For the text-containing cell, return its midpoint in [x, y] coordinate format. 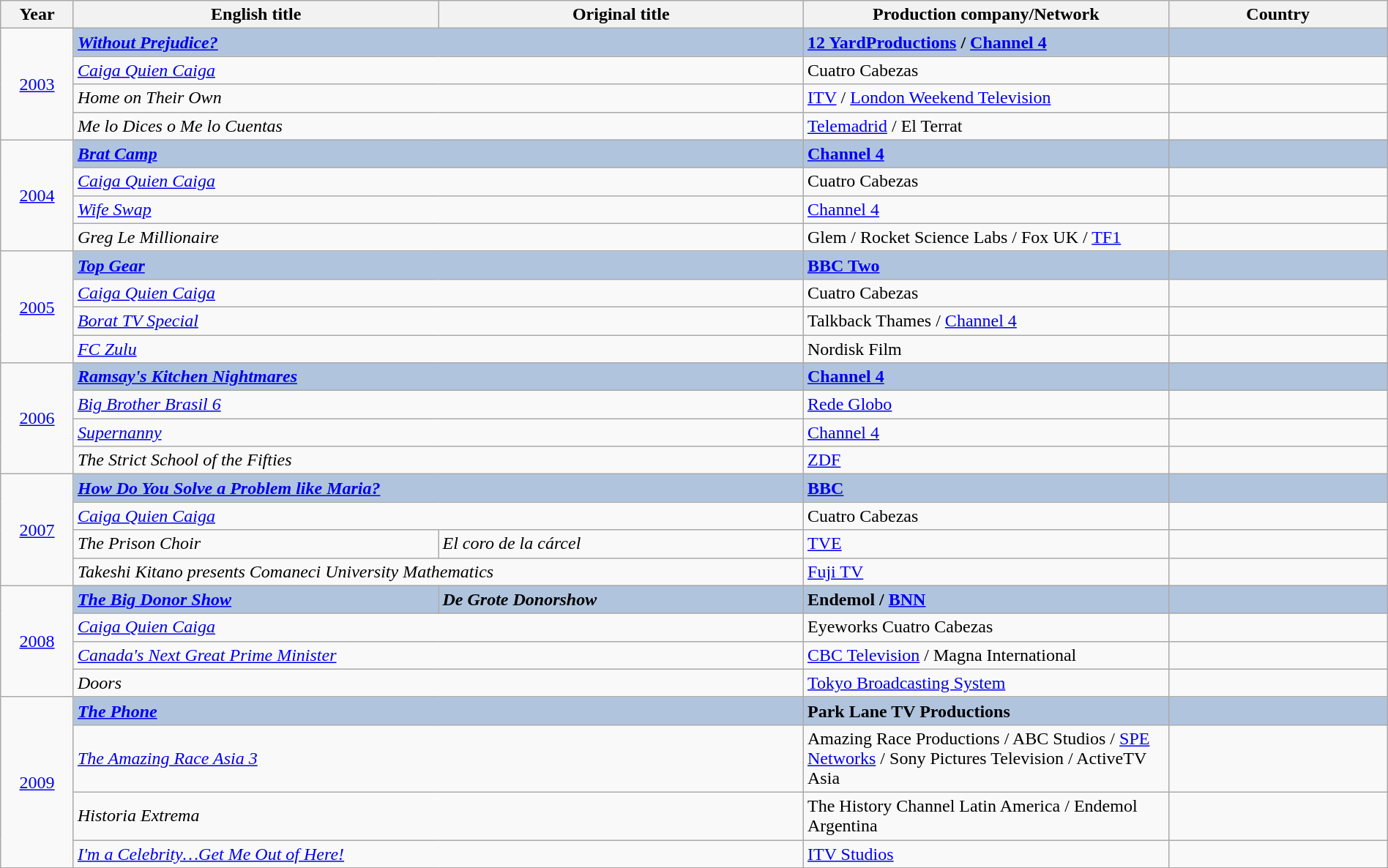
Ramsay's Kitchen Nightmares [438, 377]
2009 [37, 782]
The History Channel Latin America / Endemol Argentina [987, 815]
Wife Swap [438, 209]
Endemol / BNN [987, 599]
2003 [37, 84]
2006 [37, 419]
Talkback Thames / Channel 4 [987, 321]
Without Prejudice? [438, 42]
BBC [987, 488]
The Amazing Race Asia 3 [438, 758]
Telemadrid / El Terrat [987, 126]
Takeshi Kitano presents Comaneci University Mathematics [438, 572]
The Phone [438, 711]
2007 [37, 530]
Original title [621, 15]
How Do You Solve a Problem like Maria? [438, 488]
12 YardProductions / Channel 4 [987, 42]
I'm a Celebrity…Get Me Out of Here! [438, 854]
CBC Television / Magna International [987, 655]
TVE [987, 544]
The Strict School of the Fifties [438, 460]
The Big Donor Show [256, 599]
Doors [438, 683]
2008 [37, 641]
Historia Extrema [438, 815]
Amazing Race Productions / ABC Studios / SPE Networks / Sony Pictures Television / ActiveTV Asia [987, 758]
Park Lane TV Productions [987, 711]
Top Gear [438, 265]
Tokyo Broadcasting System [987, 683]
2004 [37, 195]
Home on Their Own [438, 98]
Canada's Next Great Prime Minister [438, 655]
Eyeworks Cuatro Cabezas [987, 627]
Borat TV Special [438, 321]
Brat Camp [438, 154]
Glem / Rocket Science Labs / Fox UK / TF1 [987, 237]
Big Brother Brasil 6 [438, 405]
Fuji TV [987, 572]
Production company/Network [987, 15]
Nordisk Film [987, 349]
The Prison Choir [256, 544]
Me lo Dices o Me lo Cuentas [438, 126]
Greg Le Millionaire [438, 237]
FC Zulu [438, 349]
Supernanny [438, 433]
Year [37, 15]
De Grote Donorshow [621, 599]
Country [1278, 15]
ITV Studios [987, 854]
2005 [37, 307]
BBC Two [987, 265]
English title [256, 15]
ZDF [987, 460]
ITV / London Weekend Television [987, 98]
El coro de la cárcel [621, 544]
Rede Globo [987, 405]
